Identify which cell holds the provided text, then report its (X, Y) central coordinate. 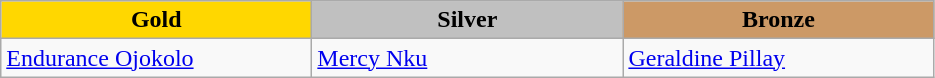
Endurance Ojokolo (156, 58)
Mercy Nku (468, 58)
Bronze (778, 20)
Gold (156, 20)
Silver (468, 20)
Geraldine Pillay (778, 58)
